Capture the cell that displays the provided text and extract its (X, Y) central coordinate. 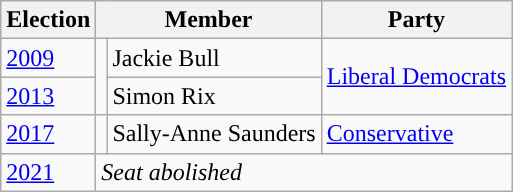
Liberal Democrats (416, 77)
2009 (48, 58)
Member (208, 20)
Seat abolished (304, 172)
2013 (48, 96)
2017 (48, 134)
Conservative (416, 134)
Sally-Anne Saunders (214, 134)
Election (48, 20)
Jackie Bull (214, 58)
2021 (48, 172)
Party (416, 20)
Simon Rix (214, 96)
